Search for the cell housing the specified text and yield its [X, Y] center coordinate. 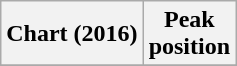
Peakposition [189, 34]
Chart (2016) [72, 34]
